Scan for the cell matching the given text and deliver its (X, Y) coordinate at center. 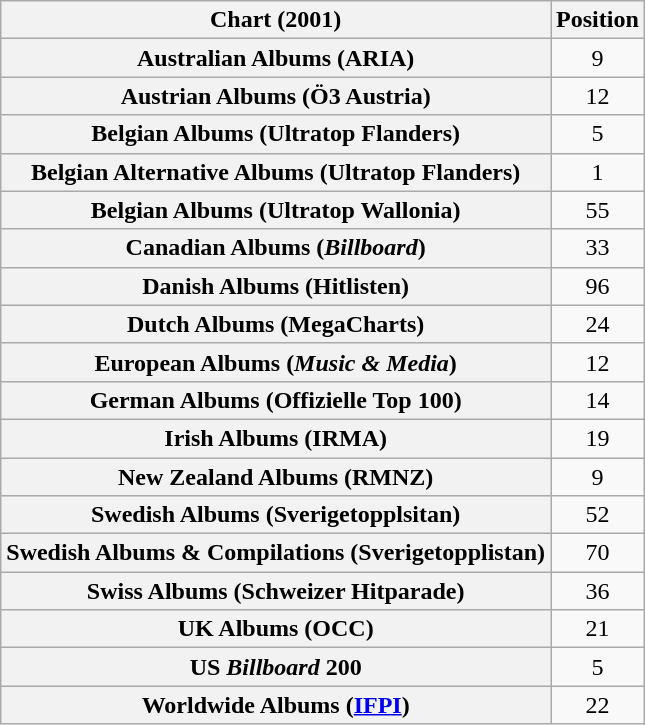
European Albums (Music & Media) (276, 362)
Danish Albums (Hitlisten) (276, 286)
Australian Albums (ARIA) (276, 58)
Dutch Albums (MegaCharts) (276, 324)
US Billboard 200 (276, 667)
Position (598, 20)
96 (598, 286)
German Albums (Offizielle Top 100) (276, 400)
52 (598, 515)
14 (598, 400)
1 (598, 172)
New Zealand Albums (RMNZ) (276, 477)
Worldwide Albums (IFPI) (276, 705)
55 (598, 210)
Belgian Alternative Albums (Ultratop Flanders) (276, 172)
24 (598, 324)
70 (598, 553)
Irish Albums (IRMA) (276, 438)
Belgian Albums (Ultratop Wallonia) (276, 210)
36 (598, 591)
33 (598, 248)
Chart (2001) (276, 20)
Belgian Albums (Ultratop Flanders) (276, 134)
Swiss Albums (Schweizer Hitparade) (276, 591)
Swedish Albums & Compilations (Sverigetopplistan) (276, 553)
22 (598, 705)
19 (598, 438)
Austrian Albums (Ö3 Austria) (276, 96)
Swedish Albums (Sverigetopplsitan) (276, 515)
UK Albums (OCC) (276, 629)
21 (598, 629)
Canadian Albums (Billboard) (276, 248)
